Pinpoint the cell where the given text exists, returning its (x, y) midpoint coordinate. 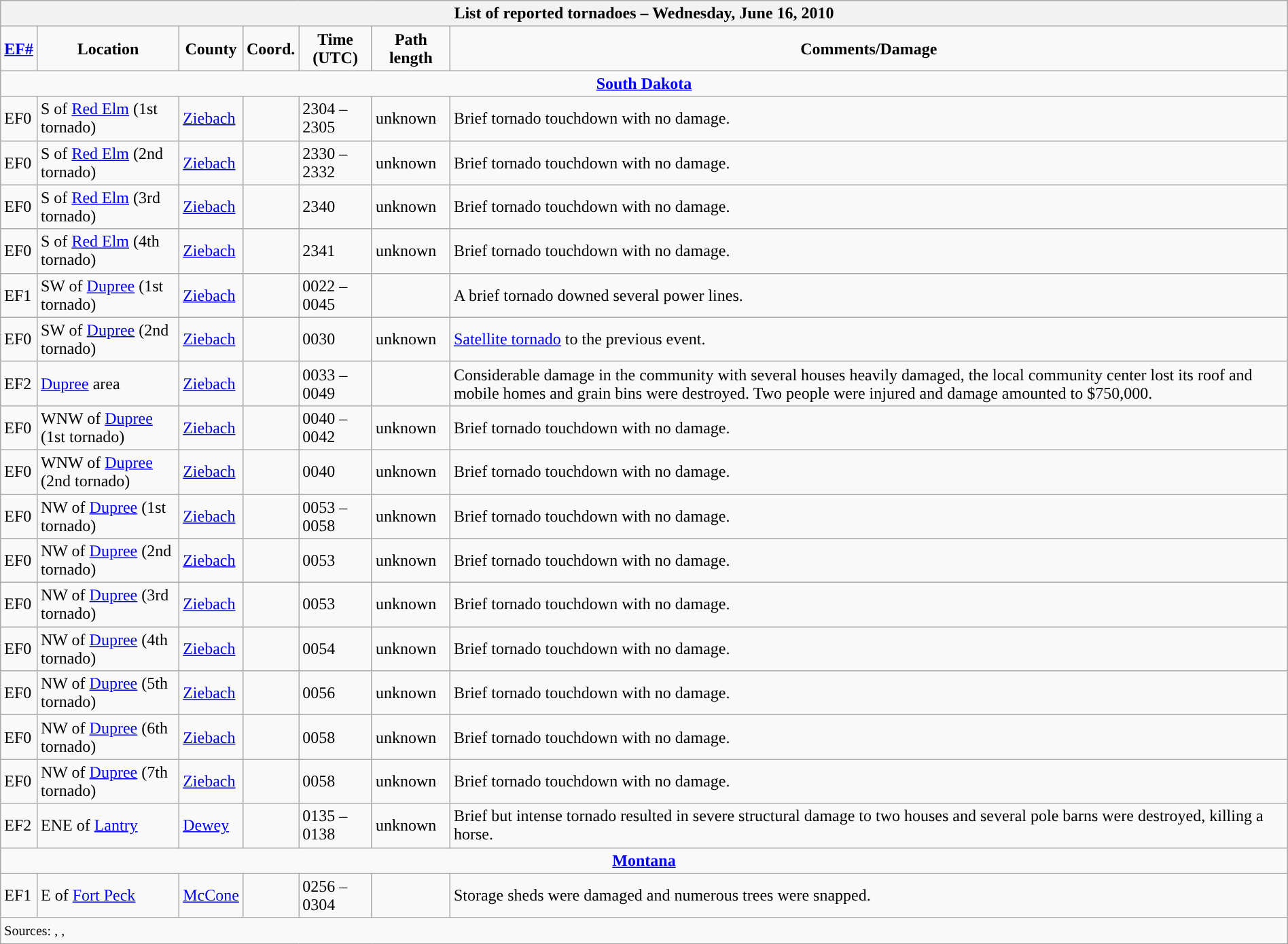
Dupree area (107, 383)
South Dakota (644, 84)
0030 (336, 340)
A brief tornado downed several power lines. (868, 295)
2330 – 2332 (336, 163)
Brief but intense tornado resulted in severe structural damage to two houses and several pole barns were destroyed, killing a horse. (868, 826)
EF# (19, 49)
Path length (410, 49)
0033 – 0049 (336, 383)
Comments/Damage (868, 49)
List of reported tornadoes – Wednesday, June 16, 2010 (644, 14)
2340 (336, 206)
NW of Dupree (4th tornado) (107, 649)
2304 – 2305 (336, 118)
Dewey (211, 826)
NW of Dupree (2nd tornado) (107, 561)
S of Red Elm (4th tornado) (107, 251)
NW of Dupree (1st tornado) (107, 516)
NW of Dupree (3rd tornado) (107, 604)
2341 (336, 251)
Coord. (270, 49)
S of Red Elm (2nd tornado) (107, 163)
WNW of Dupree (2nd tornado) (107, 471)
WNW of Dupree (1st tornado) (107, 428)
Sources: , , (644, 930)
0040 – 0042 (336, 428)
0256 – 0304 (336, 895)
Location (107, 49)
0053 – 0058 (336, 516)
McCone (211, 895)
S of Red Elm (1st tornado) (107, 118)
Montana (644, 860)
Time (UTC) (336, 49)
SW of Dupree (2nd tornado) (107, 340)
County (211, 49)
NW of Dupree (6th tornado) (107, 738)
0135 – 0138 (336, 826)
Satellite tornado to the previous event. (868, 340)
0054 (336, 649)
NW of Dupree (7th tornado) (107, 781)
0022 – 0045 (336, 295)
NW of Dupree (5th tornado) (107, 693)
SW of Dupree (1st tornado) (107, 295)
E of Fort Peck (107, 895)
0056 (336, 693)
0040 (336, 471)
Storage sheds were damaged and numerous trees were snapped. (868, 895)
ENE of Lantry (107, 826)
S of Red Elm (3rd tornado) (107, 206)
